Return the [X, Y] coordinate for the center point of the cell that contains the specified text.  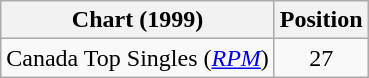
Chart (1999) [138, 20]
Position [321, 20]
27 [321, 58]
Canada Top Singles (RPM) [138, 58]
